Search for the cell housing the specified text and yield its (X, Y) center coordinate. 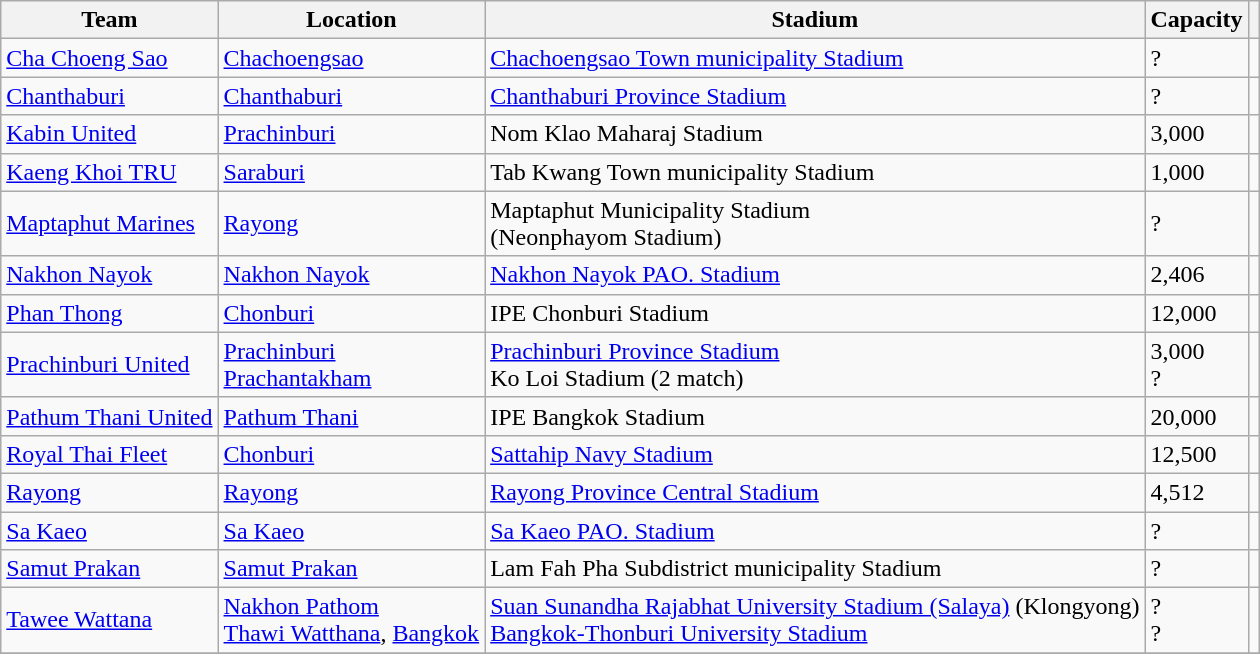
Tawee Wattana (110, 620)
12,000 (1196, 313)
Sa Kaeo PAO. Stadium (815, 531)
12,500 (1196, 454)
20,000 (1196, 416)
Tab Kwang Town municipality Stadium (815, 172)
IPE Chonburi Stadium (815, 313)
Nom Klao Maharaj Stadium (815, 134)
Kabin United (110, 134)
Suan Sunandha Rajabhat University Stadium (Salaya) (Klongyong)Bangkok-Thonburi University Stadium (815, 620)
IPE Bangkok Stadium (815, 416)
4,512 (1196, 492)
Capacity (1196, 20)
Prachinburi (352, 134)
Nakhon Nayok PAO. Stadium (815, 275)
Location (352, 20)
2,406 (1196, 275)
Kaeng Khoi TRU (110, 172)
Phan Thong (110, 313)
3,000 (1196, 134)
Chanthaburi Province Stadium (815, 96)
Prachinburi United (110, 364)
Chachoengsao (352, 58)
Saraburi (352, 172)
1,000 (1196, 172)
PrachinburiPrachantakham (352, 364)
?? (1196, 620)
Pathum Thani United (110, 416)
Maptaphut Municipality Stadium(Neonphayom Stadium) (815, 224)
Sattahip Navy Stadium (815, 454)
Prachinburi Province StadiumKo Loi Stadium (2 match) (815, 364)
Nakhon PathomThawi Watthana, Bangkok (352, 620)
Maptaphut Marines (110, 224)
Royal Thai Fleet (110, 454)
Cha Choeng Sao (110, 58)
Rayong Province Central Stadium (815, 492)
Pathum Thani (352, 416)
Lam Fah Pha Subdistrict municipality Stadium (815, 569)
3,000? (1196, 364)
Team (110, 20)
Chachoengsao Town municipality Stadium (815, 58)
Stadium (815, 20)
